Determine the (X, Y) coordinate at the center of the cell enclosing the given text.  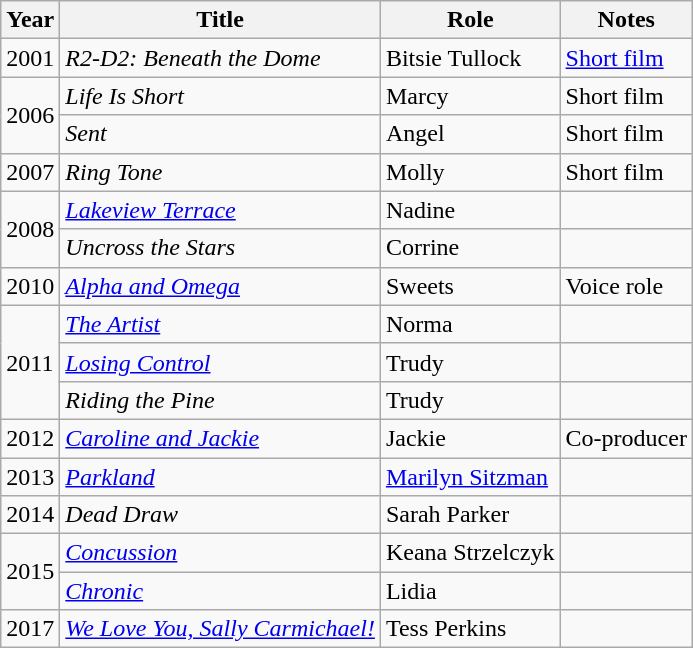
Parkland (220, 477)
Corrine (470, 248)
Lakeview Terrace (220, 210)
Marilyn Sitzman (470, 477)
Keana Strzelczyk (470, 553)
Nadine (470, 210)
Chronic (220, 591)
Tess Perkins (470, 629)
Co-producer (626, 438)
Title (220, 20)
2006 (30, 115)
2014 (30, 515)
2013 (30, 477)
Sarah Parker (470, 515)
Bitsie Tullock (470, 58)
2001 (30, 58)
Norma (470, 324)
Alpha and Omega (220, 286)
2011 (30, 362)
Concussion (220, 553)
2010 (30, 286)
Riding the Pine (220, 400)
2007 (30, 172)
Sent (220, 134)
R2-D2: Beneath the Dome (220, 58)
2008 (30, 229)
Losing Control (220, 362)
2017 (30, 629)
Ring Tone (220, 172)
Voice role (626, 286)
2015 (30, 572)
Dead Draw (220, 515)
2012 (30, 438)
We Love You, Sally Carmichael! (220, 629)
Uncross the Stars (220, 248)
Caroline and Jackie (220, 438)
Molly (470, 172)
Angel (470, 134)
Lidia (470, 591)
Marcy (470, 96)
Jackie (470, 438)
Life Is Short (220, 96)
Role (470, 20)
The Artist (220, 324)
Notes (626, 20)
Sweets (470, 286)
Year (30, 20)
